Locate the cell with the specified text and output its (x, y) center coordinate. 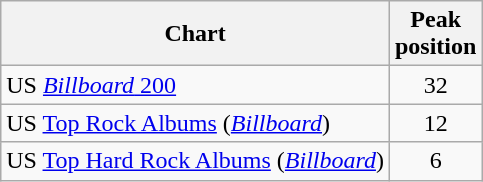
12 (435, 123)
US Billboard 200 (196, 85)
US Top Rock Albums (Billboard) (196, 123)
6 (435, 161)
Peakposition (435, 34)
US Top Hard Rock Albums (Billboard) (196, 161)
32 (435, 85)
Chart (196, 34)
